Identify which cell holds the provided text, then report its (x, y) central coordinate. 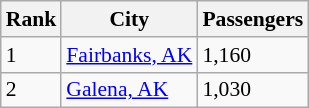
Rank (32, 19)
City (129, 19)
1,030 (252, 90)
1,160 (252, 55)
1 (32, 55)
Fairbanks, AK (129, 55)
Galena, AK (129, 90)
2 (32, 90)
Passengers (252, 19)
